Find where the given text appears and provide that cell's center as [x, y] coordinate. 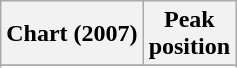
Peakposition [189, 34]
Chart (2007) [72, 34]
